Locate the cell with the specified text and output its [X, Y] center coordinate. 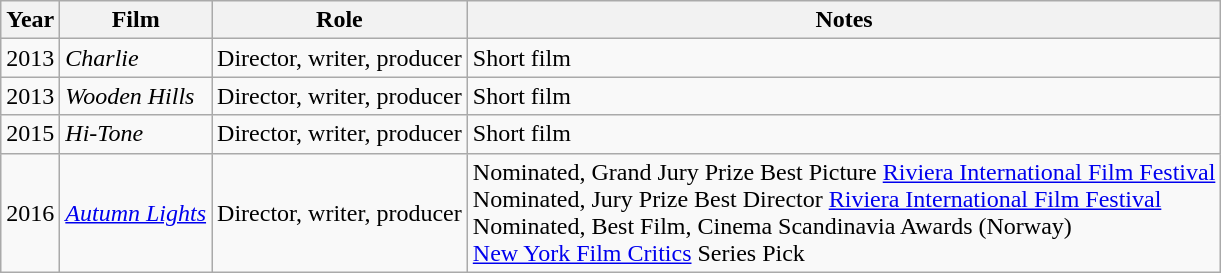
Autumn Lights [136, 212]
2015 [30, 134]
Role [340, 20]
Wooden Hills [136, 96]
2016 [30, 212]
Film [136, 20]
Year [30, 20]
Charlie [136, 58]
Notes [844, 20]
Hi-Tone [136, 134]
